Locate the cell with the specified text and output its [x, y] center coordinate. 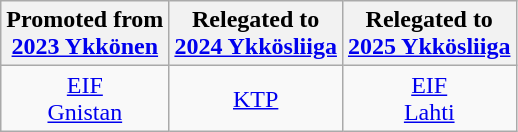
Relegated to2025 Ykkösliiga [429, 34]
Promoted from2023 Ykkönen [85, 34]
EIFLahti [429, 98]
KTP [256, 98]
EIFGnistan [85, 98]
Relegated to2024 Ykkösliiga [256, 34]
